Locate the cell with the specified text and output its (x, y) center coordinate. 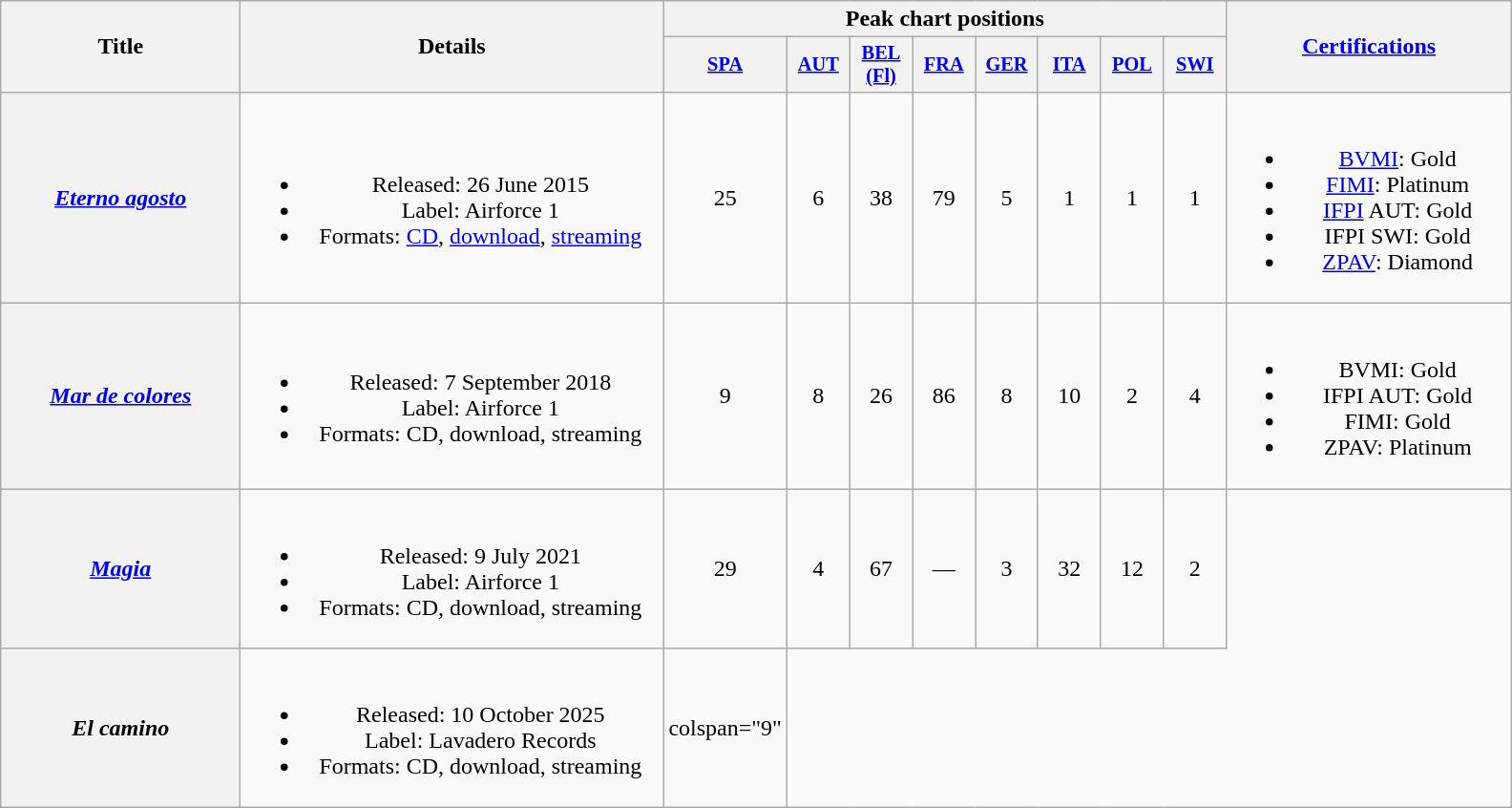
5 (1007, 197)
32 (1069, 569)
3 (1007, 569)
Eterno agosto (120, 197)
BVMI: GoldIFPI AUT: GoldFIMI: GoldZPAV: Platinum (1369, 396)
79 (944, 197)
Title (120, 47)
BVMI: GoldFIMI: PlatinumIFPI AUT: GoldIFPI SWI: GoldZPAV: Diamond (1369, 197)
SPA (725, 65)
Mar de colores (120, 396)
SWI (1195, 65)
12 (1132, 569)
Released: 10 October 2025Label: Lavadero RecordsFormats: CD, download, streaming (452, 728)
38 (881, 197)
AUT (818, 65)
67 (881, 569)
25 (725, 197)
Released: 26 June 2015Label: Airforce 1Formats: CD, download, streaming (452, 197)
Magia (120, 569)
26 (881, 396)
10 (1069, 396)
9 (725, 396)
BEL(Fl) (881, 65)
Peak chart positions (945, 19)
Released: 7 September 2018Label: Airforce 1Formats: CD, download, streaming (452, 396)
Details (452, 47)
colspan="9" (725, 728)
El camino (120, 728)
— (944, 569)
POL (1132, 65)
6 (818, 197)
Released: 9 July 2021Label: Airforce 1Formats: CD, download, streaming (452, 569)
Certifications (1369, 47)
29 (725, 569)
FRA (944, 65)
GER (1007, 65)
86 (944, 396)
ITA (1069, 65)
